Capture the cell that displays the provided text and extract its (x, y) central coordinate. 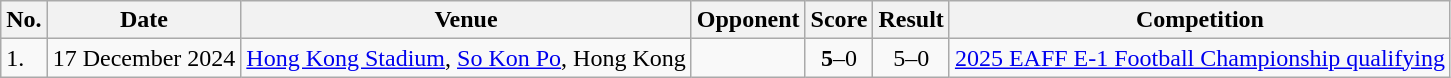
17 December 2024 (144, 58)
Venue (466, 20)
Opponent (748, 20)
2025 EAFF E-1 Football Championship qualifying (1200, 58)
Competition (1200, 20)
No. (24, 20)
Result (911, 20)
Score (839, 20)
Date (144, 20)
Hong Kong Stadium, So Kon Po, Hong Kong (466, 58)
1. (24, 58)
